Locate the cell with the specified text and output its (X, Y) center coordinate. 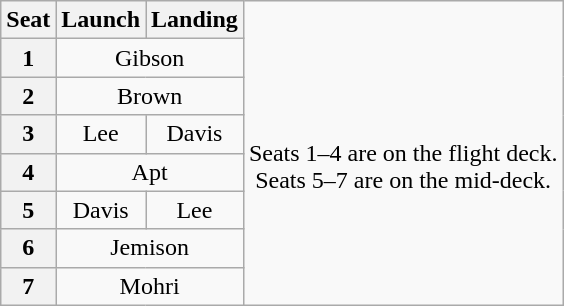
2 (28, 96)
Mohri (150, 286)
Seat (28, 20)
Seats 1–4 are on the flight deck.Seats 5–7 are on the mid-deck. (403, 153)
Apt (150, 172)
7 (28, 286)
Jemison (150, 248)
6 (28, 248)
5 (28, 210)
4 (28, 172)
Launch (101, 20)
Gibson (150, 58)
1 (28, 58)
Landing (195, 20)
3 (28, 134)
Brown (150, 96)
